Detect which cell encompasses the target text, then output its [X, Y] center coordinate. 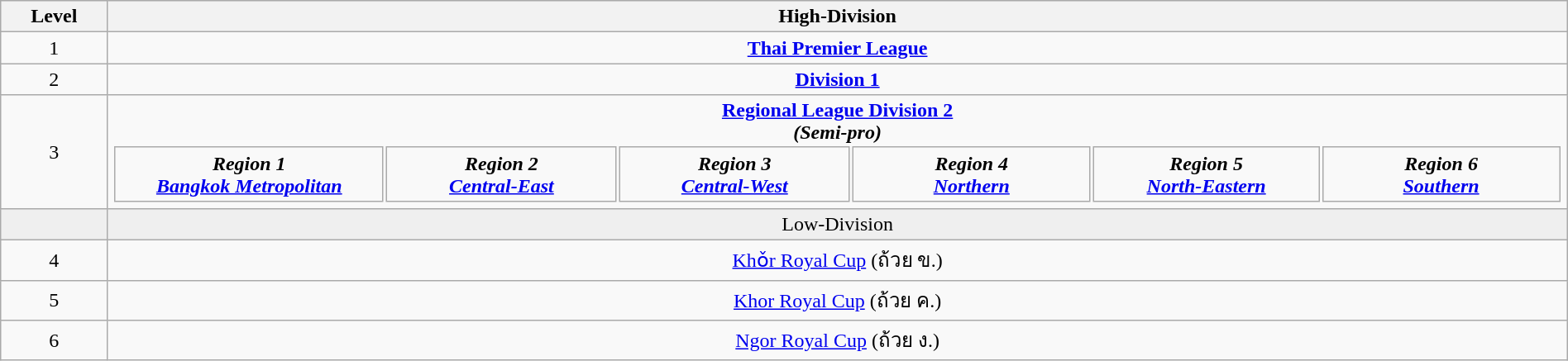
Region 1 Bangkok Metropolitan [250, 173]
Ngor Royal Cup (ถ้วย ง.) [837, 340]
5 [55, 301]
Division 1 [837, 79]
2 [55, 79]
Region 3 Central-West [734, 173]
Low-Division [837, 225]
Region 6 Southern [1441, 173]
Khǒr Royal Cup (ถ้วย ข.) [837, 261]
Region 4 Northern [972, 173]
4 [55, 261]
Thai Premier League [837, 48]
1 [55, 48]
High-Division [837, 17]
Khor Royal Cup (ถ้วย ค.) [837, 301]
Region 2 Central-East [501, 173]
Level [55, 17]
Region 5 North-Eastern [1207, 173]
3 [55, 152]
6 [55, 340]
